Search for the cell housing the specified text and yield its [X, Y] center coordinate. 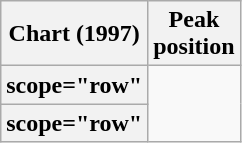
Peakposition [194, 34]
Chart (1997) [74, 34]
